Pinpoint the cell where the given text exists, returning its [x, y] midpoint coordinate. 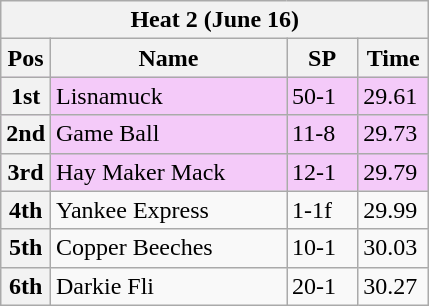
29.61 [394, 96]
SP [322, 58]
Heat 2 (June 16) [215, 20]
3rd [26, 172]
30.03 [394, 248]
29.73 [394, 134]
29.79 [394, 172]
1st [26, 96]
20-1 [322, 286]
50-1 [322, 96]
Game Ball [169, 134]
5th [26, 248]
10-1 [322, 248]
1-1f [322, 210]
Copper Beeches [169, 248]
29.99 [394, 210]
Lisnamuck [169, 96]
4th [26, 210]
Darkie Fli [169, 286]
30.27 [394, 286]
12-1 [322, 172]
Name [169, 58]
Time [394, 58]
11-8 [322, 134]
Yankee Express [169, 210]
6th [26, 286]
Hay Maker Mack [169, 172]
2nd [26, 134]
Pos [26, 58]
